For the text-containing cell, return its midpoint in (x, y) coordinate format. 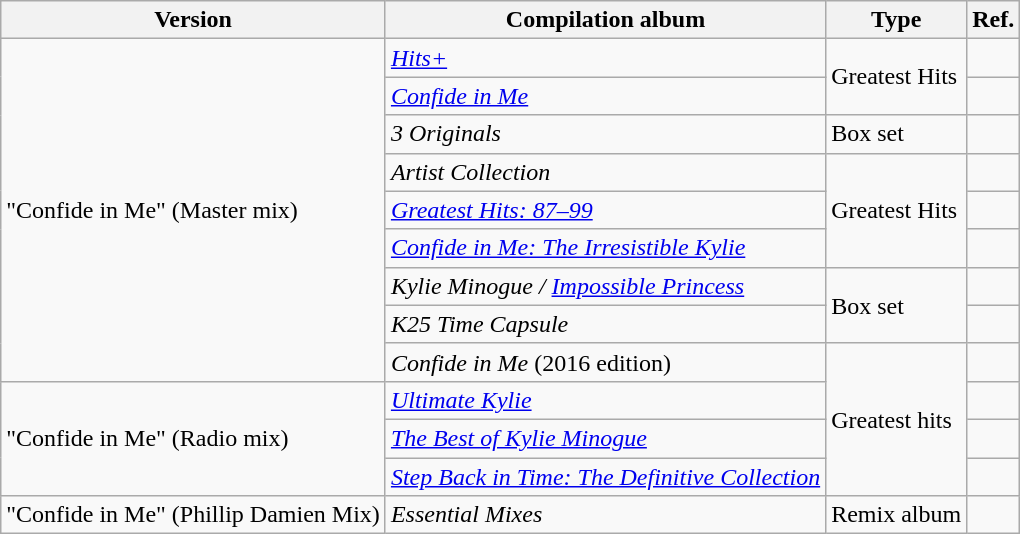
Confide in Me (2016 edition) (605, 362)
Hits+ (605, 58)
Step Back in Time: The Definitive Collection (605, 477)
Compilation album (605, 20)
"Confide in Me" (Radio mix) (194, 438)
Essential Mixes (605, 515)
"Confide in Me" (Phillip Damien Mix) (194, 515)
Type (896, 20)
"Confide in Me" (Master mix) (194, 210)
Ultimate Kylie (605, 400)
Confide in Me: The Irresistible Kylie (605, 248)
Kylie Minogue / Impossible Princess (605, 286)
Remix album (896, 515)
The Best of Kylie Minogue (605, 438)
Ref. (994, 20)
Greatest Hits: 87–99 (605, 210)
Version (194, 20)
Confide in Me (605, 96)
Artist Collection (605, 172)
Greatest hits (896, 419)
K25 Time Capsule (605, 324)
3 Originals (605, 134)
